Scan for the cell matching the given text and deliver its [x, y] coordinate at center. 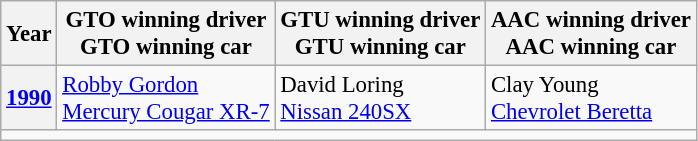
GTU winning driverGTU winning car [380, 34]
Year [29, 34]
AAC winning driverAAC winning car [592, 34]
Robby GordonMercury Cougar XR-7 [166, 98]
1990 [29, 98]
GTO winning driverGTO winning car [166, 34]
David LoringNissan 240SX [380, 98]
Clay YoungChevrolet Beretta [592, 98]
